Output the (x, y) coordinate of the center of the cell containing the given text.  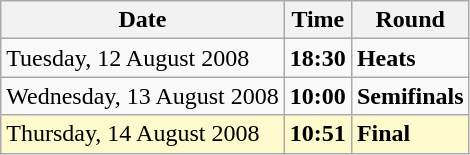
Tuesday, 12 August 2008 (143, 58)
Semifinals (410, 96)
Round (410, 20)
10:51 (318, 134)
Final (410, 134)
Heats (410, 58)
Thursday, 14 August 2008 (143, 134)
10:00 (318, 96)
Date (143, 20)
Wednesday, 13 August 2008 (143, 96)
18:30 (318, 58)
Time (318, 20)
